Identify which cell holds the provided text, then report its (X, Y) central coordinate. 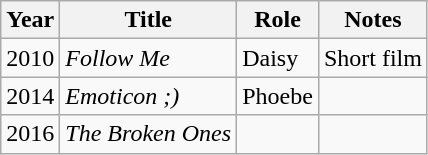
2014 (30, 96)
2016 (30, 134)
Emoticon ;) (148, 96)
Short film (372, 58)
2010 (30, 58)
Role (278, 20)
Year (30, 20)
Daisy (278, 58)
Title (148, 20)
Phoebe (278, 96)
Follow Me (148, 58)
Notes (372, 20)
The Broken Ones (148, 134)
